Return the (X, Y) coordinate for the center point of the cell that contains the specified text.  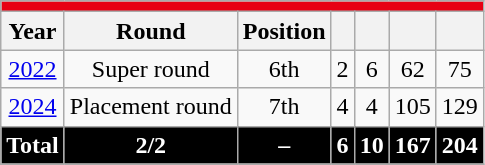
62 (412, 69)
2022 (33, 69)
6th (284, 69)
7th (284, 107)
Round (150, 31)
Super round (150, 69)
– (284, 145)
Placement round (150, 107)
2024 (33, 107)
105 (412, 107)
129 (460, 107)
75 (460, 69)
204 (460, 145)
Total (33, 145)
2 (342, 69)
Year (33, 31)
2/2 (150, 145)
167 (412, 145)
Position (284, 31)
10 (372, 145)
